Pinpoint the cell where the given text exists, returning its [X, Y] midpoint coordinate. 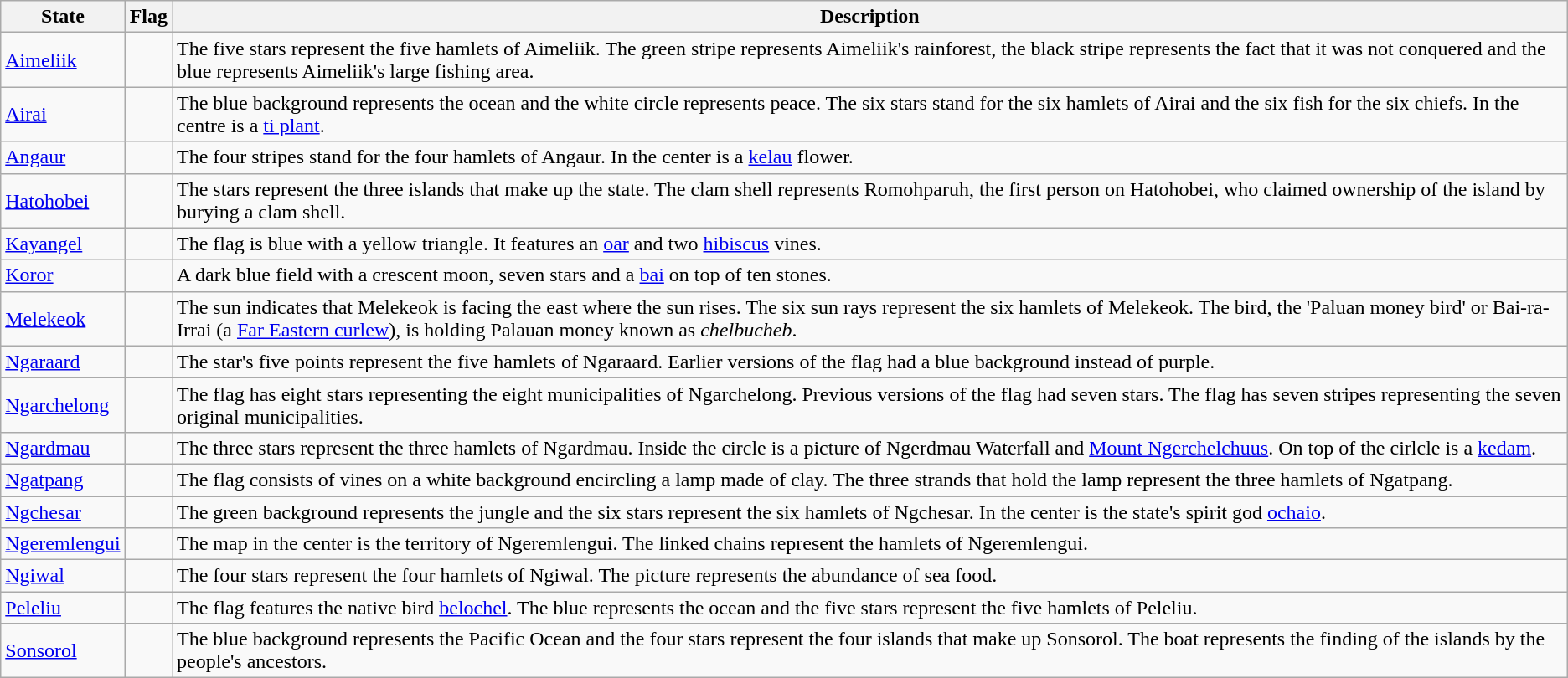
Peleliu [63, 608]
Koror [63, 275]
The flag features the native bird belochel. The blue represents the ocean and the five stars represent the five hamlets of Peleliu. [870, 608]
Angaur [63, 157]
Sonsorol [63, 651]
Melekeok [63, 318]
The green background represents the jungle and the six stars represent the six hamlets of Ngchesar. In the center is the state's spirit god ochaio. [870, 511]
Ngaraard [63, 362]
Ngatpang [63, 480]
Airai [63, 114]
Ngeremlengui [63, 544]
Ngchesar [63, 511]
Flag [148, 17]
Kayangel [63, 244]
The four stars represent the four hamlets of Ngiwal. The picture represents the abundance of sea food. [870, 576]
A dark blue field with a crescent moon, seven stars and a bai on top of ten stones. [870, 275]
The four stripes stand for the four hamlets of Angaur. In the center is a kelau flower. [870, 157]
Description [870, 17]
State [63, 17]
The map in the center is the territory of Ngeremlengui. The linked chains represent the hamlets of Ngeremlengui. [870, 544]
Hatohobei [63, 201]
Ngarchelong [63, 405]
Ngiwal [63, 576]
Aimeliik [63, 60]
The star's five points represent the five hamlets of Ngaraard. Earlier versions of the flag had a blue background instead of purple. [870, 362]
The flag is blue with a yellow triangle. It features an oar and two hibiscus vines. [870, 244]
Ngardmau [63, 448]
